Return the [X, Y] coordinate for the center point of the cell that contains the specified text.  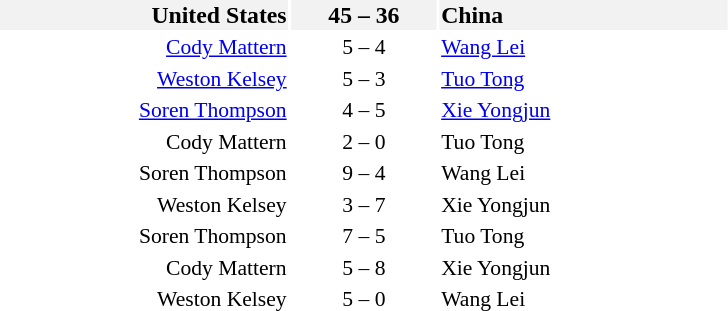
2 – 0 [364, 142]
5 – 8 [364, 268]
United States [144, 15]
5 – 3 [364, 78]
China [584, 15]
45 – 36 [364, 15]
3 – 7 [364, 204]
4 – 5 [364, 110]
5 – 4 [364, 47]
7 – 5 [364, 236]
9 – 4 [364, 173]
